Detect which cell encompasses the target text, then output its [X, Y] center coordinate. 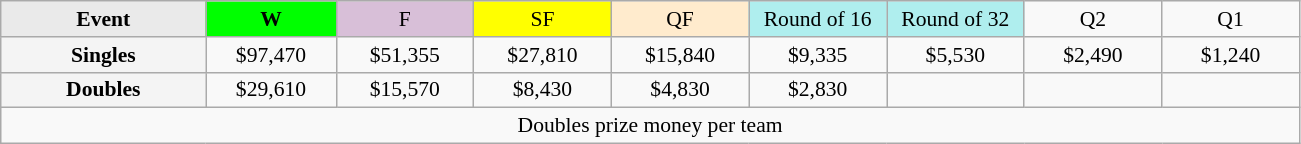
QF [680, 19]
$2,490 [1093, 55]
$2,830 [818, 90]
SF [543, 19]
$5,530 [955, 55]
$8,430 [543, 90]
$4,830 [680, 90]
$15,840 [680, 55]
Singles [104, 55]
Round of 16 [818, 19]
Doubles [104, 90]
Doubles prize money per team [650, 126]
Round of 32 [955, 19]
$29,610 [271, 90]
$27,810 [543, 55]
$1,240 [1231, 55]
Event [104, 19]
$15,570 [405, 90]
$9,335 [818, 55]
$97,470 [271, 55]
F [405, 19]
Q2 [1093, 19]
$51,355 [405, 55]
W [271, 19]
Q1 [1231, 19]
